Identify which cell holds the provided text, then report its [x, y] central coordinate. 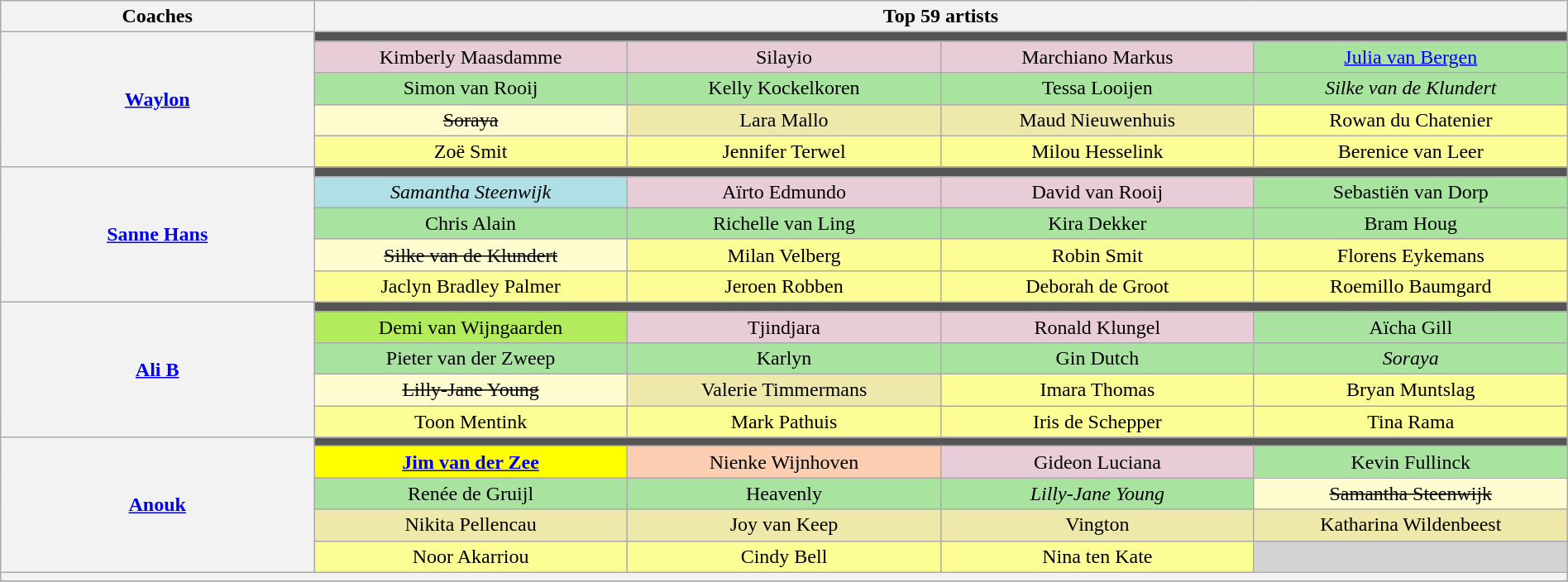
Tessa Looijen [1097, 88]
Richelle van Ling [784, 223]
Bryan Muntslag [1411, 390]
Roemillo Baumgard [1411, 286]
Toon Mentink [471, 422]
Lara Mallo [784, 120]
Gideon Luciana [1097, 462]
Kevin Fullinck [1411, 462]
Ali B [157, 369]
Milou Hesselink [1097, 151]
Milan Velberg [784, 255]
Robin Smit [1097, 255]
Waylon [157, 99]
Renée de Gruijl [471, 494]
Florens Eykemans [1411, 255]
Sebastiën van Dorp [1411, 192]
Aïcha Gill [1411, 327]
Berenice van Leer [1411, 151]
Cindy Bell [784, 556]
Pieter van der Zweep [471, 359]
Simon van Rooij [471, 88]
Imara Thomas [1097, 390]
Nikita Pellencau [471, 525]
Sanne Hans [157, 235]
Silayio [784, 57]
Aïrto Edmundo [784, 192]
Iris de Schepper [1097, 422]
David van Rooij [1097, 192]
Top 59 artists [941, 17]
Jim van der Zee [471, 462]
Jeroen Robben [784, 286]
Chris Alain [471, 223]
Ronald Klungel [1097, 327]
Kelly Kockelkoren [784, 88]
Rowan du Chatenier [1411, 120]
Tjindjara [784, 327]
Karlyn [784, 359]
Deborah de Groot [1097, 286]
Noor Akarriou [471, 556]
Tina Rama [1411, 422]
Demi van Wijngaarden [471, 327]
Mark Pathuis [784, 422]
Jennifer Terwel [784, 151]
Heavenly [784, 494]
Katharina Wildenbeest [1411, 525]
Gin Dutch [1097, 359]
Julia van Bergen [1411, 57]
Anouk [157, 504]
Kimberly Maasdamme [471, 57]
Zoë Smit [471, 151]
Maud Nieuwenhuis [1097, 120]
Joy van Keep [784, 525]
Nienke Wijnhoven [784, 462]
Bram Houg [1411, 223]
Marchiano Markus [1097, 57]
Nina ten Kate [1097, 556]
Jaclyn Bradley Palmer [471, 286]
Vington [1097, 525]
Valerie Timmermans [784, 390]
Kira Dekker [1097, 223]
Coaches [157, 17]
